From the cell containing the given text, extract its center point as (X, Y) coordinate. 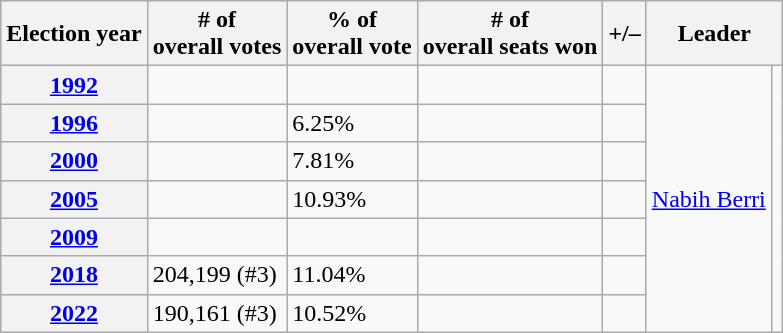
2018 (74, 275)
# ofoverall seats won (510, 34)
# ofoverall votes (217, 34)
1992 (74, 85)
+/– (624, 34)
% ofoverall vote (352, 34)
2005 (74, 199)
10.93% (352, 199)
Leader (714, 34)
190,161 (#3) (217, 313)
2022 (74, 313)
11.04% (352, 275)
6.25% (352, 123)
Election year (74, 34)
10.52% (352, 313)
204,199 (#3) (217, 275)
Nabih Berri (708, 199)
2009 (74, 237)
2000 (74, 161)
7.81% (352, 161)
1996 (74, 123)
